Identify which cell holds the provided text, then report its (X, Y) central coordinate. 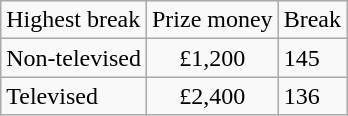
136 (312, 96)
£1,200 (212, 58)
Break (312, 20)
Non-televised (74, 58)
Televised (74, 96)
Highest break (74, 20)
Prize money (212, 20)
145 (312, 58)
£2,400 (212, 96)
